Scan for the cell matching the given text and deliver its (X, Y) coordinate at center. 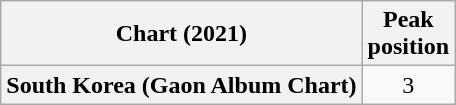
3 (408, 85)
Chart (2021) (182, 34)
Peakposition (408, 34)
South Korea (Gaon Album Chart) (182, 85)
